Find where the given text appears and provide that cell's center as (x, y) coordinate. 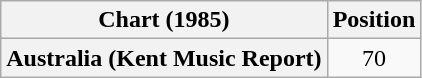
Position (374, 20)
Chart (1985) (164, 20)
Australia (Kent Music Report) (164, 58)
70 (374, 58)
